Detect which cell encompasses the target text, then output its [X, Y] center coordinate. 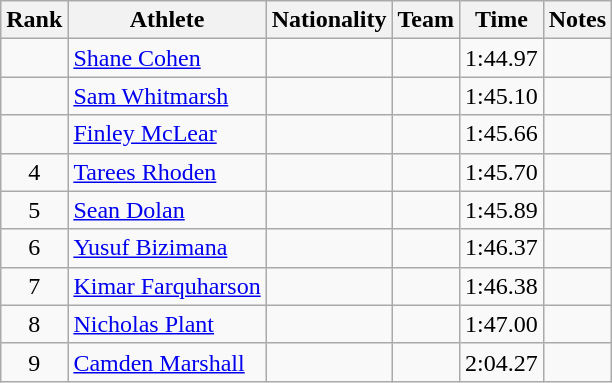
1:45.89 [501, 210]
Shane Cohen [167, 58]
Camden Marshall [167, 362]
Athlete [167, 20]
Sean Dolan [167, 210]
1:46.37 [501, 248]
2:04.27 [501, 362]
Time [501, 20]
Sam Whitmarsh [167, 96]
1:45.10 [501, 96]
7 [34, 286]
Team [426, 20]
1:47.00 [501, 324]
Tarees Rhoden [167, 172]
4 [34, 172]
Rank [34, 20]
Yusuf Bizimana [167, 248]
6 [34, 248]
Nicholas Plant [167, 324]
1:45.70 [501, 172]
Nationality [329, 20]
Notes [577, 20]
Finley McLear [167, 134]
1:45.66 [501, 134]
1:46.38 [501, 286]
5 [34, 210]
Kimar Farquharson [167, 286]
8 [34, 324]
9 [34, 362]
1:44.97 [501, 58]
